Find where the given text appears and provide that cell's center as (x, y) coordinate. 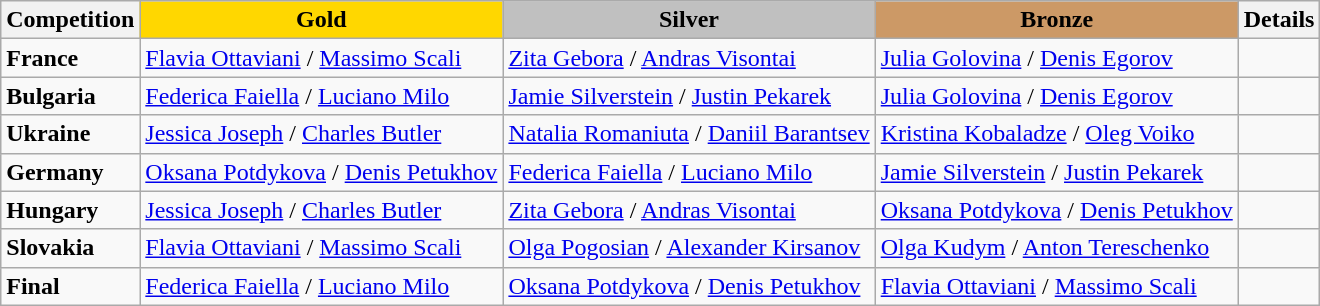
Gold (322, 20)
Bronze (1056, 20)
Silver (689, 20)
Hungary (70, 210)
Olga Pogosian / Alexander Kirsanov (689, 248)
Kristina Kobaladze / Oleg Voiko (1056, 134)
Details (1279, 20)
Competition (70, 20)
Germany (70, 172)
France (70, 58)
Bulgaria (70, 96)
Final (70, 286)
Natalia Romaniuta / Daniil Barantsev (689, 134)
Olga Kudym / Anton Tereschenko (1056, 248)
Slovakia (70, 248)
Ukraine (70, 134)
